Return the (x, y) coordinate for the center point of the cell that contains the specified text.  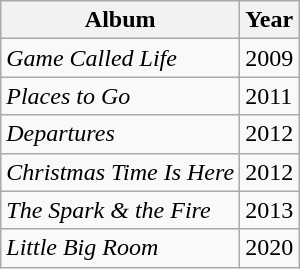
2013 (270, 210)
Places to Go (120, 96)
2020 (270, 248)
Album (120, 20)
Year (270, 20)
2011 (270, 96)
The Spark & the Fire (120, 210)
Little Big Room (120, 248)
Game Called Life (120, 58)
2009 (270, 58)
Departures (120, 134)
Christmas Time Is Here (120, 172)
